Return the [X, Y] coordinate for the center point of the cell that contains the specified text.  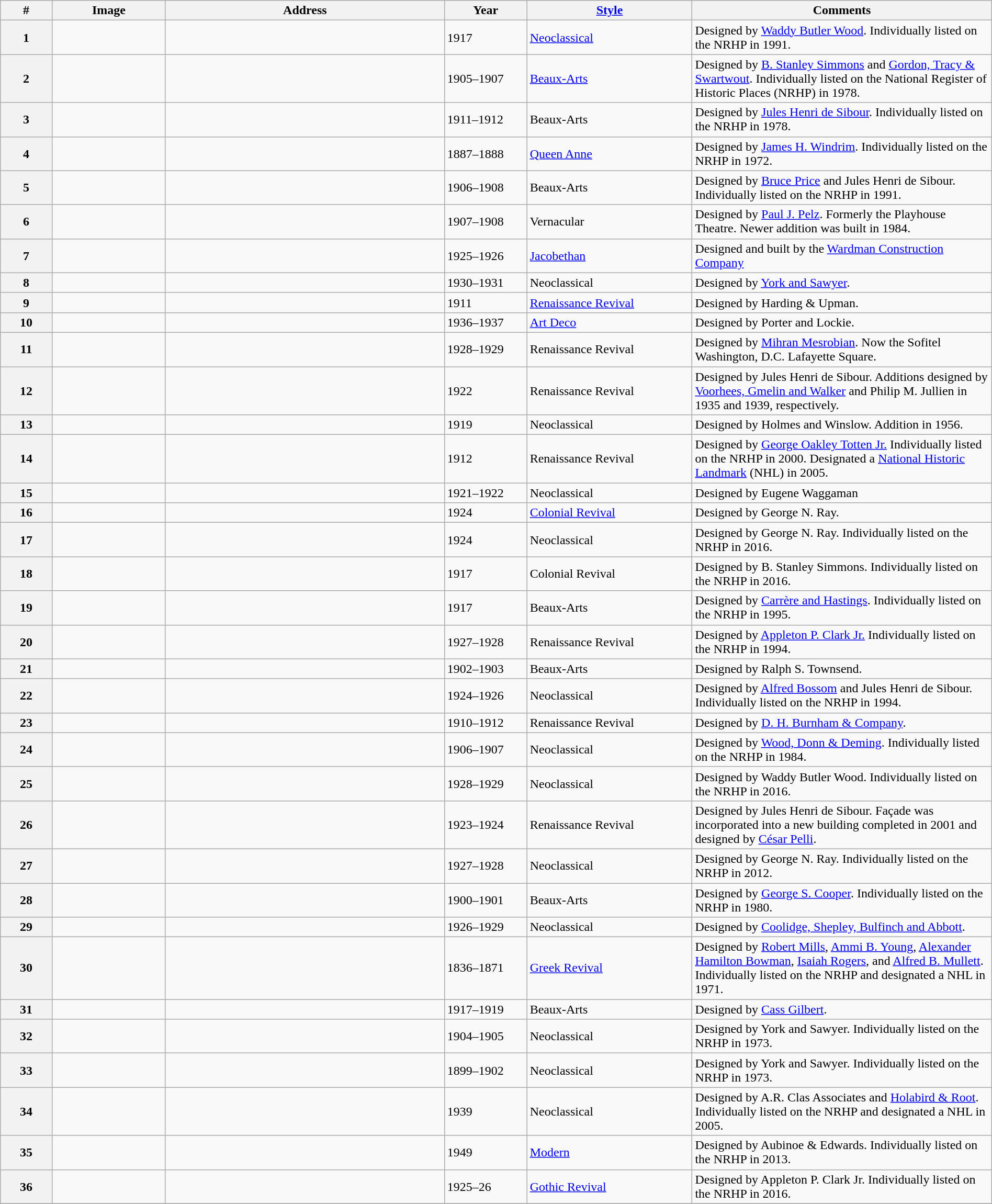
1905–1907 [486, 78]
36 [26, 1187]
1930–1931 [486, 283]
Queen Anne [610, 154]
27 [26, 865]
1926–1929 [486, 927]
Designed by D. H. Burnham & Company. [842, 723]
Designed by Porter and Lockie. [842, 322]
31 [26, 1009]
Designed by George S. Cooper. Individually listed on the NRHP in 1980. [842, 900]
Designed by Appleton P. Clark Jr. Individually listed on the NRHP in 2016. [842, 1187]
14 [26, 459]
1922 [486, 390]
17 [26, 540]
1910–1912 [486, 723]
28 [26, 900]
21 [26, 669]
1904–1905 [486, 1036]
7 [26, 255]
20 [26, 642]
6 [26, 222]
15 [26, 493]
Designed by Waddy Butler Wood. Individually listed on the NRHP in 2016. [842, 784]
Designed by Alfred Bossom and Jules Henri de Sibour. Individually listed on the NRHP in 1994. [842, 696]
Designed by B. Stanley Simmons. Individually listed on the NRHP in 2016. [842, 573]
1921–1922 [486, 493]
Designed by Waddy Butler Wood. Individually listed on the NRHP in 1991. [842, 38]
Designed by George N. Ray. [842, 513]
Designed by Carrère and Hastings. Individually listed on the NRHP in 1995. [842, 608]
Designed by Holmes and Winslow. Addition in 1956. [842, 425]
30 [26, 968]
Designed by Wood, Donn & Deming. Individually listed on the NRHP in 1984. [842, 749]
33 [26, 1071]
1902–1903 [486, 669]
10 [26, 322]
35 [26, 1152]
24 [26, 749]
23 [26, 723]
Designed by Eugene Waggaman [842, 493]
1836–1871 [486, 968]
Designed and built by the Wardman Construction Company [842, 255]
9 [26, 302]
26 [26, 825]
Gothic Revival [610, 1187]
Designed by George N. Ray. Individually listed on the NRHP in 2016. [842, 540]
Designed by Mihran Mesrobian. Now the Sofitel Washington, D.C. Lafayette Square. [842, 350]
1919 [486, 425]
Designed by B. Stanley Simmons and Gordon, Tracy & Swartwout. Individually listed on the National Register of Historic Places (NRHP) in 1978. [842, 78]
Art Deco [610, 322]
Designed by James H. Windrim. Individually listed on the NRHP in 1972. [842, 154]
8 [26, 283]
1887–1888 [486, 154]
Image [109, 10]
4 [26, 154]
Designed by Bruce Price and Jules Henri de Sibour. Individually listed on the NRHP in 1991. [842, 187]
19 [26, 608]
16 [26, 513]
32 [26, 1036]
25 [26, 784]
12 [26, 390]
Jacobethan [610, 255]
Designed by Jules Henri de Sibour. Individually listed on the NRHP in 1978. [842, 119]
Designed by Appleton P. Clark Jr. Individually listed on the NRHP in 1994. [842, 642]
Comments [842, 10]
1923–1924 [486, 825]
29 [26, 927]
1949 [486, 1152]
1936–1937 [486, 322]
1917–1919 [486, 1009]
11 [26, 350]
Address [305, 10]
3 [26, 119]
Designed by Coolidge, Shepley, Bulfinch and Abbott. [842, 927]
Year [486, 10]
1906–1907 [486, 749]
Style [610, 10]
Vernacular [610, 222]
Designed by Jules Henri de Sibour. Additions designed by Voorhees, Gmelin and Walker and Philip M. Jullien in 1935 and 1939, respectively. [842, 390]
1907–1908 [486, 222]
1 [26, 38]
Designed by Ralph S. Townsend. [842, 669]
1911 [486, 302]
Designed by A.R. Clas Associates and Holabird & Root. Individually listed on the NRHP and designated a NHL in 2005. [842, 1111]
13 [26, 425]
1925–1926 [486, 255]
22 [26, 696]
1939 [486, 1111]
Designed by Aubinoe & Edwards. Individually listed on the NRHP in 2013. [842, 1152]
1911–1912 [486, 119]
2 [26, 78]
1906–1908 [486, 187]
1925–26 [486, 1187]
Designed by George N. Ray. Individually listed on the NRHP in 2012. [842, 865]
Designed by Paul J. Pelz. Formerly the Playhouse Theatre. Newer addition was built in 1984. [842, 222]
Designed by George Oakley Totten Jr. Individually listed on the NRHP in 2000. Designated a National Historic Landmark (NHL) in 2005. [842, 459]
1899–1902 [486, 1071]
18 [26, 573]
Designed by Jules Henri de Sibour. Façade was incorporated into a new building completed in 2001 and designed by César Pelli. [842, 825]
# [26, 10]
Modern [610, 1152]
Designed by Cass Gilbert. [842, 1009]
34 [26, 1111]
Designed by Harding & Upman. [842, 302]
1900–1901 [486, 900]
Designed by York and Sawyer. [842, 283]
1912 [486, 459]
1924–1926 [486, 696]
Greek Revival [610, 968]
5 [26, 187]
